Search for the cell housing the specified text and yield its [X, Y] center coordinate. 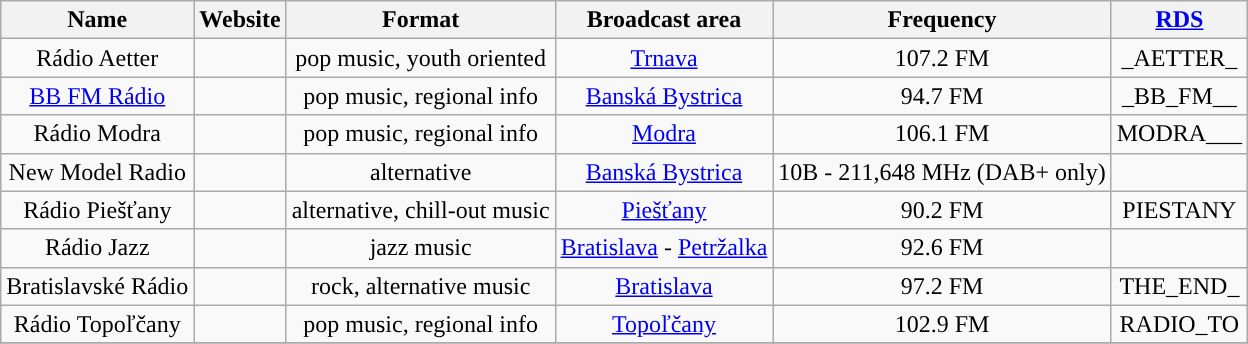
Website [240, 20]
90.2 FM [942, 210]
Format [420, 20]
Piešťany [664, 210]
_AETTER_ [1179, 58]
Bratislavské Rádio [98, 286]
Rádio Modra [98, 134]
pop music, youth oriented [420, 58]
94.7 FM [942, 96]
Modra [664, 134]
BB FM Rádio [98, 96]
Rádio Aetter [98, 58]
Rádio Jazz [98, 248]
92.6 FM [942, 248]
106.1 FM [942, 134]
_BB_FM__ [1179, 96]
Bratislava [664, 286]
Name [98, 20]
RDS [1179, 20]
Rádio Piešťany [98, 210]
102.9 FM [942, 324]
rock, alternative music [420, 286]
Trnava [664, 58]
alternative [420, 172]
PIESTANY [1179, 210]
alternative, chill-out music [420, 210]
jazz music [420, 248]
Broadcast area [664, 20]
Rádio Topoľčany [98, 324]
Topoľčany [664, 324]
97.2 FM [942, 286]
Frequency [942, 20]
THE_END_ [1179, 286]
New Model Radio [98, 172]
MODRA___ [1179, 134]
RADIO_TO [1179, 324]
10B - 211,648 MHz (DAB+ only) [942, 172]
Bratislava - Petržalka [664, 248]
107.2 FM [942, 58]
